Detect which cell encompasses the target text, then output its (x, y) center coordinate. 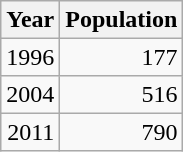
Population (122, 20)
790 (122, 132)
2004 (30, 94)
Year (30, 20)
1996 (30, 56)
516 (122, 94)
177 (122, 56)
2011 (30, 132)
